Extract the [x, y] coordinate from the center of the cell holding the provided text.  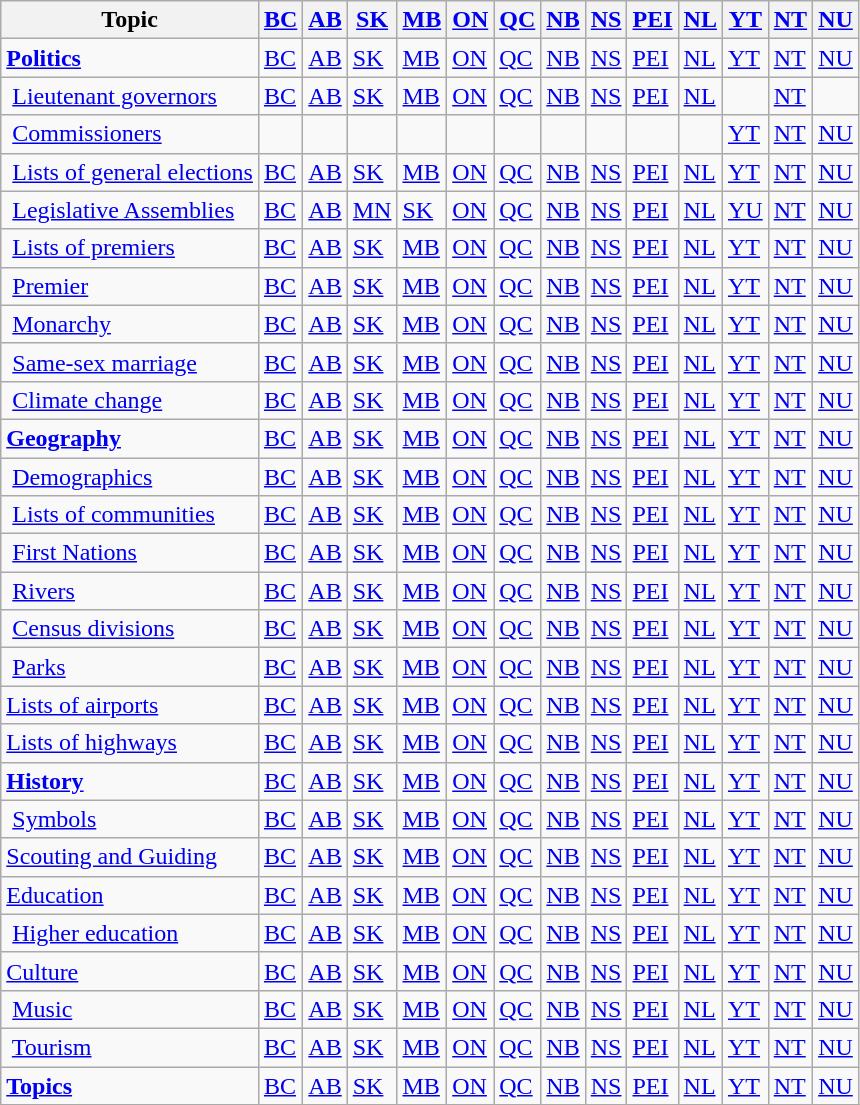
Politics [130, 58]
Education [130, 895]
Scouting and Guiding [130, 857]
Symbols [130, 819]
Lists of communities [130, 515]
Lists of general elections [130, 172]
Topics [130, 1085]
Culture [130, 971]
Same-sex marriage [130, 362]
Tourism [130, 1047]
Geography [130, 438]
Music [130, 1009]
Lists of premiers [130, 248]
MN [372, 210]
Higher education [130, 933]
Rivers [130, 591]
Demographics [130, 477]
YU [745, 210]
History [130, 781]
Parks [130, 667]
Premier [130, 286]
Commissioners [130, 134]
Lieutenant governors [130, 96]
First Nations [130, 553]
Census divisions [130, 629]
Climate change [130, 400]
Lists of highways [130, 743]
Lists of airports [130, 705]
Monarchy [130, 324]
Topic [130, 20]
Legislative Assemblies [130, 210]
